Return (X, Y) of the center of cell containing provided text 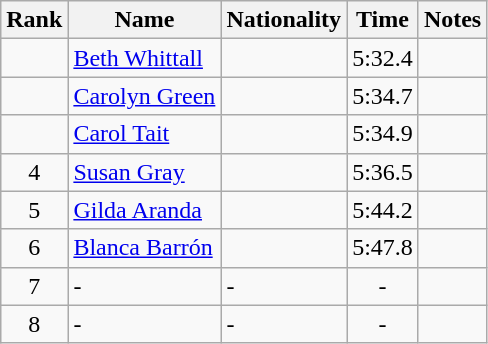
Carol Tait (144, 134)
Time (383, 20)
5:44.2 (383, 210)
7 (34, 286)
Beth Whittall (144, 58)
Blanca Barrón (144, 248)
5:36.5 (383, 172)
Notes (452, 20)
5:34.7 (383, 96)
Nationality (284, 20)
Carolyn Green (144, 96)
Name (144, 20)
6 (34, 248)
5 (34, 210)
8 (34, 324)
4 (34, 172)
5:34.9 (383, 134)
5:47.8 (383, 248)
Rank (34, 20)
Susan Gray (144, 172)
Gilda Aranda (144, 210)
5:32.4 (383, 58)
